Return [x, y] of the center of cell containing provided text 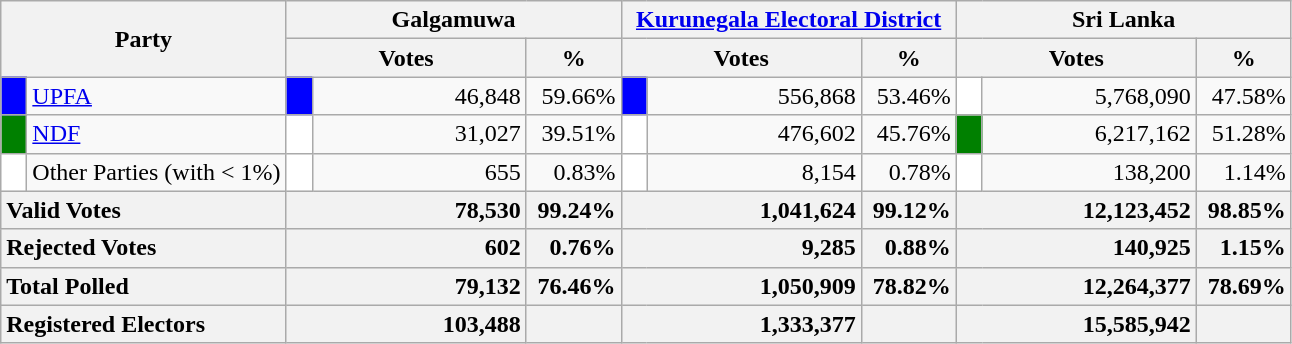
39.51% [574, 134]
0.78% [908, 172]
59.66% [574, 96]
476,602 [754, 134]
140,925 [1076, 248]
9,285 [741, 248]
99.24% [574, 210]
Valid Votes [144, 210]
1,333,377 [741, 324]
12,264,377 [1076, 286]
8,154 [754, 172]
Rejected Votes [144, 248]
1.14% [1244, 172]
Other Parties (with < 1%) [156, 172]
15,585,942 [1076, 324]
53.46% [908, 96]
98.85% [1244, 210]
103,488 [406, 324]
99.12% [908, 210]
0.88% [908, 248]
78.82% [908, 286]
Party [144, 39]
46,848 [419, 96]
47.58% [1244, 96]
UPFA [156, 96]
51.28% [1244, 134]
45.76% [908, 134]
0.83% [574, 172]
Galgamuwa [454, 20]
1.15% [1244, 248]
Registered Electors [144, 324]
138,200 [1089, 172]
1,050,909 [741, 286]
1,041,624 [741, 210]
12,123,452 [1076, 210]
Sri Lanka [1124, 20]
Total Polled [144, 286]
Kurunegala Electoral District [788, 20]
6,217,162 [1089, 134]
5,768,090 [1089, 96]
78.69% [1244, 286]
NDF [156, 134]
0.76% [574, 248]
655 [419, 172]
602 [406, 248]
556,868 [754, 96]
76.46% [574, 286]
31,027 [419, 134]
78,530 [406, 210]
79,132 [406, 286]
